Pinpoint the cell where the given text exists, returning its (X, Y) midpoint coordinate. 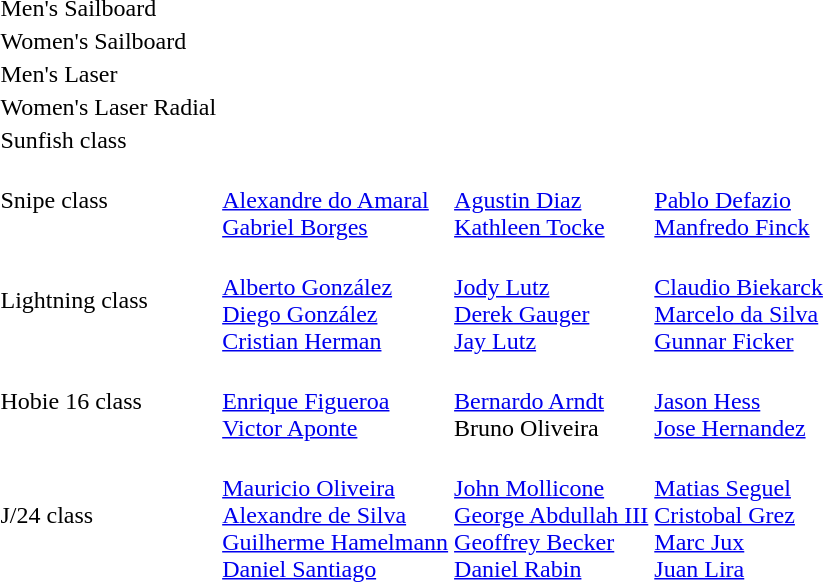
Bernardo ArndtBruno Oliveira (552, 401)
Agustin DiazKathleen Tocke (552, 200)
Jody LutzDerek GaugerJay Lutz (552, 300)
Enrique FigueroaVictor Aponte (336, 401)
Alberto GonzálezDiego GonzálezCristian Herman (336, 300)
Alexandre do AmaralGabriel Borges (336, 200)
